Scan for the cell matching the given text and deliver its [X, Y] coordinate at center. 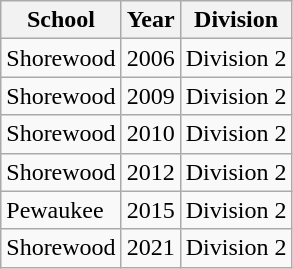
2012 [150, 172]
2006 [150, 58]
School [61, 20]
2015 [150, 210]
Year [150, 20]
2010 [150, 134]
2021 [150, 248]
Division [236, 20]
Pewaukee [61, 210]
2009 [150, 96]
